Identify which cell holds the provided text, then report its (X, Y) central coordinate. 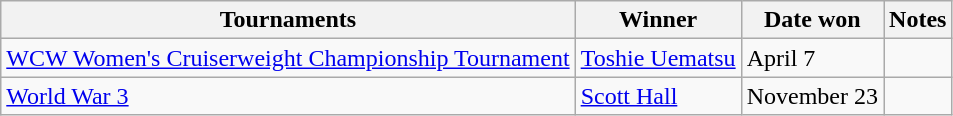
April 7 (812, 58)
Toshie Uematsu (658, 58)
WCW Women's Cruiserweight Championship Tournament (288, 58)
Tournaments (288, 20)
Scott Hall (658, 96)
Winner (658, 20)
November 23 (812, 96)
Notes (918, 20)
World War 3 (288, 96)
Date won (812, 20)
